From the cell containing the given text, extract its center point as (X, Y) coordinate. 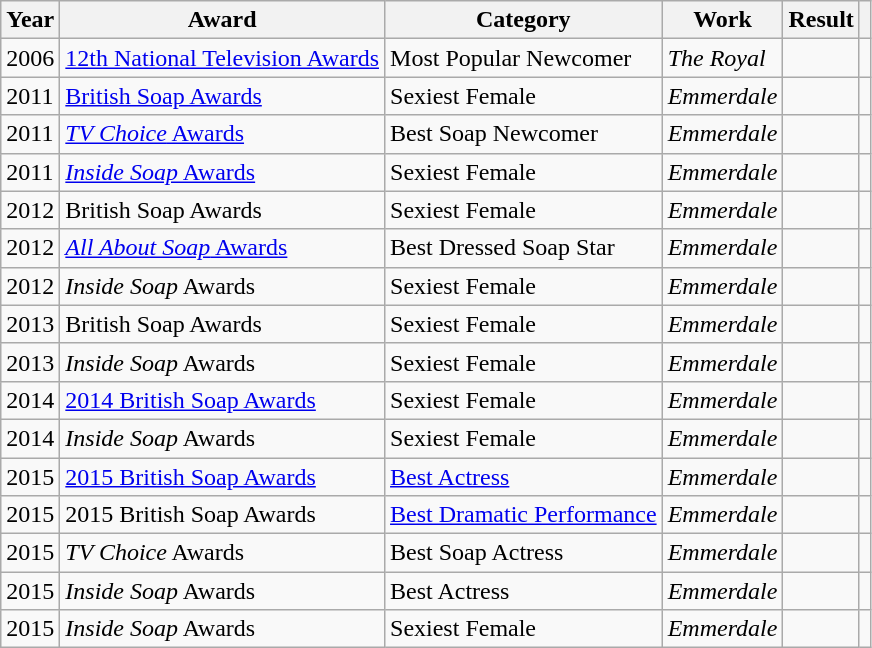
2014 British Soap Awards (222, 400)
Result (821, 20)
Best Dressed Soap Star (524, 248)
Best Dramatic Performance (524, 515)
Best Soap Actress (524, 553)
Award (222, 20)
Best Soap Newcomer (524, 134)
The Royal (722, 58)
2006 (30, 58)
Work (722, 20)
Category (524, 20)
Most Popular Newcomer (524, 58)
All About Soap Awards (222, 248)
12th National Television Awards (222, 58)
Year (30, 20)
